Return [x, y] of the center of cell containing provided text 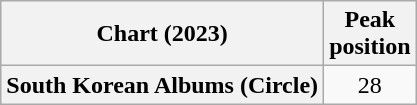
South Korean Albums (Circle) [162, 85]
Chart (2023) [162, 34]
28 [370, 85]
Peakposition [370, 34]
